Provide the (X, Y) coordinate of the cell's center where the given text is located.  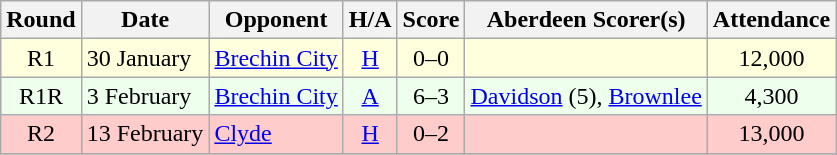
12,000 (771, 58)
Round (41, 20)
Davidson (5), Brownlee (586, 96)
13 February (145, 134)
H/A (370, 20)
4,300 (771, 96)
6–3 (431, 96)
R1R (41, 96)
13,000 (771, 134)
0–2 (431, 134)
0–0 (431, 58)
Attendance (771, 20)
A (370, 96)
3 February (145, 96)
30 January (145, 58)
Aberdeen Scorer(s) (586, 20)
Score (431, 20)
R1 (41, 58)
Opponent (276, 20)
R2 (41, 134)
Date (145, 20)
Clyde (276, 134)
